From the cell containing the given text, extract its center point as (X, Y) coordinate. 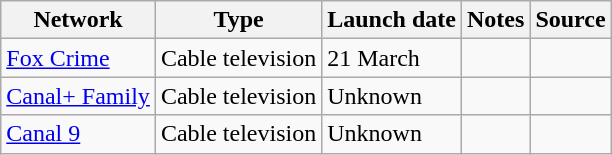
Notes (495, 20)
Network (78, 20)
21 March (392, 58)
Launch date (392, 20)
Type (238, 20)
Source (570, 20)
Fox Crime (78, 58)
Canal 9 (78, 134)
Canal+ Family (78, 96)
